Return the [X, Y] coordinate for the center point of the cell that contains the specified text.  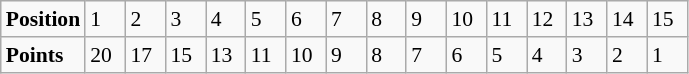
17 [145, 55]
12 [547, 19]
14 [627, 19]
20 [105, 55]
Points [43, 55]
Position [43, 19]
